From the cell containing the given text, extract its center point as [x, y] coordinate. 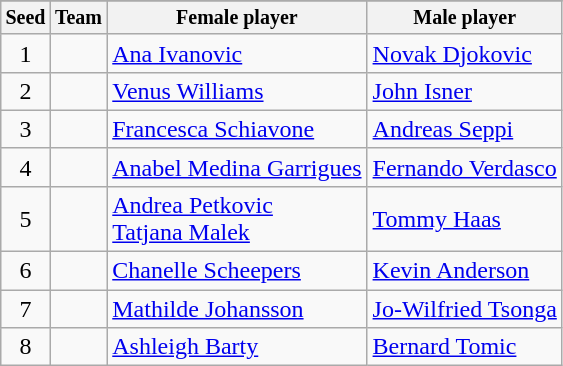
2 [26, 91]
6 [26, 271]
Team [78, 18]
Andrea Petkovic Tatjana Malek [237, 218]
Jo-Wilfried Tsonga [464, 309]
Tommy Haas [464, 218]
Ana Ivanovic [237, 53]
Chanelle Scheepers [237, 271]
Male player [464, 18]
7 [26, 309]
Female player [237, 18]
4 [26, 167]
3 [26, 129]
Andreas Seppi [464, 129]
5 [26, 218]
8 [26, 347]
Seed [26, 18]
Anabel Medina Garrigues [237, 167]
Novak Djokovic [464, 53]
Mathilde Johansson [237, 309]
John Isner [464, 91]
Ashleigh Barty [237, 347]
Francesca Schiavone [237, 129]
Venus Williams [237, 91]
Fernando Verdasco [464, 167]
Bernard Tomic [464, 347]
1 [26, 53]
Kevin Anderson [464, 271]
